Pinpoint the cell where the given text exists, returning its [x, y] midpoint coordinate. 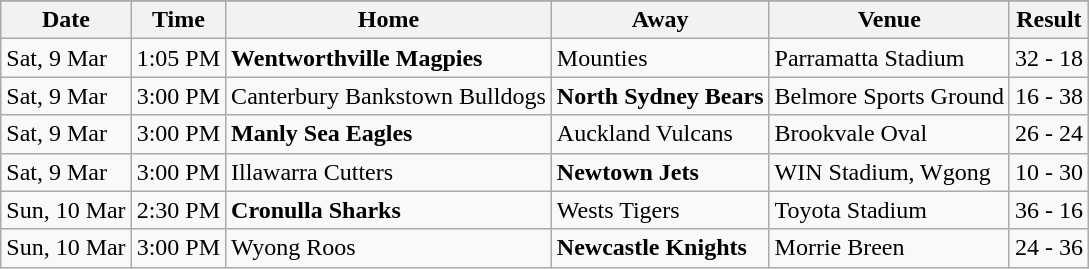
Time [178, 20]
Manly Sea Eagles [389, 134]
Result [1048, 20]
32 - 18 [1048, 58]
Cronulla Sharks [389, 210]
Wyong Roos [389, 248]
Newcastle Knights [660, 248]
Home [389, 20]
Venue [889, 20]
2:30 PM [178, 210]
Illawarra Cutters [389, 172]
Wests Tigers [660, 210]
Auckland Vulcans [660, 134]
North Sydney Bears [660, 96]
Newtown Jets [660, 172]
Belmore Sports Ground [889, 96]
Wentworthville Magpies [389, 58]
26 - 24 [1048, 134]
10 - 30 [1048, 172]
1:05 PM [178, 58]
Parramatta Stadium [889, 58]
Toyota Stadium [889, 210]
Canterbury Bankstown Bulldogs [389, 96]
24 - 36 [1048, 248]
Brookvale Oval [889, 134]
Date [66, 20]
WIN Stadium, Wgong [889, 172]
Mounties [660, 58]
Away [660, 20]
16 - 38 [1048, 96]
36 - 16 [1048, 210]
Morrie Breen [889, 248]
